Determine the (x, y) coordinate at the center of the cell enclosing the given text.  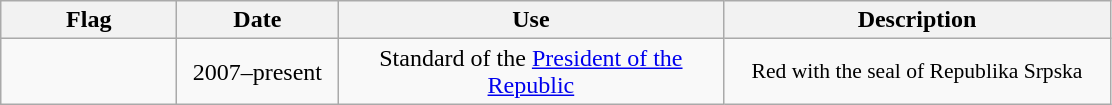
Red with the seal of Republika Srpska (917, 72)
Standard of the President of the Republic (531, 72)
2007–present (258, 72)
Flag (89, 20)
Use (531, 20)
Description (917, 20)
Date (258, 20)
